Provide the [x, y] coordinate of the cell's center where the given text is located.  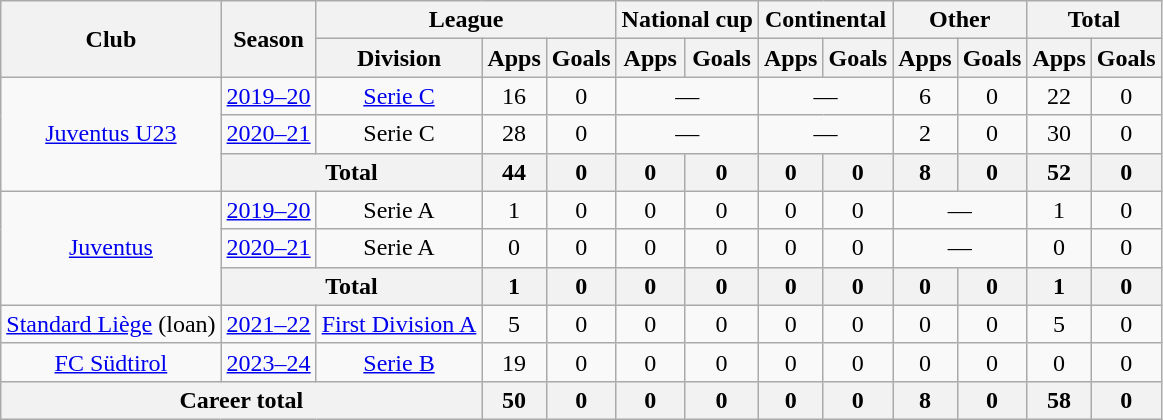
2023–24 [268, 362]
2021–22 [268, 324]
FC Südtirol [111, 362]
Juventus U23 [111, 134]
30 [1059, 134]
Division [399, 58]
22 [1059, 96]
Standard Liège (loan) [111, 324]
6 [925, 96]
28 [514, 134]
Career total [242, 400]
First Division A [399, 324]
Serie B [399, 362]
52 [1059, 172]
16 [514, 96]
Club [111, 39]
58 [1059, 400]
Other [960, 20]
44 [514, 172]
Continental [826, 20]
2 [925, 134]
19 [514, 362]
National cup [687, 20]
League [466, 20]
Season [268, 39]
50 [514, 400]
Juventus [111, 248]
